Capture the cell that displays the provided text and extract its (X, Y) central coordinate. 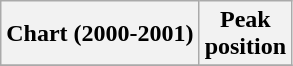
Chart (2000-2001) (100, 34)
Peakposition (245, 34)
